For the text-containing cell, return its midpoint in (X, Y) coordinate format. 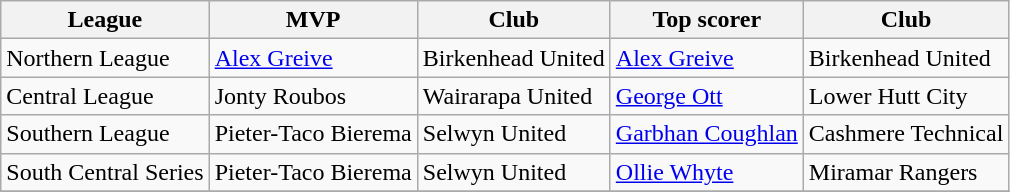
George Ott (706, 96)
Cashmere Technical (906, 134)
Central League (105, 96)
South Central Series (105, 172)
Top scorer (706, 20)
MVP (313, 20)
Jonty Roubos (313, 96)
Ollie Whyte (706, 172)
Miramar Rangers (906, 172)
Southern League (105, 134)
Garbhan Coughlan (706, 134)
Northern League (105, 58)
Lower Hutt City (906, 96)
League (105, 20)
Wairarapa United (514, 96)
